Detect which cell encompasses the target text, then output its (X, Y) center coordinate. 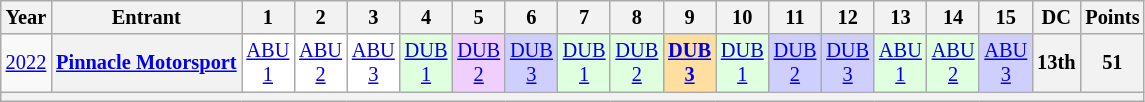
3 (374, 17)
10 (742, 17)
Year (26, 17)
2022 (26, 63)
51 (1112, 63)
9 (690, 17)
Entrant (146, 17)
14 (954, 17)
11 (796, 17)
13 (900, 17)
1 (268, 17)
2 (320, 17)
4 (426, 17)
7 (584, 17)
Points (1112, 17)
15 (1006, 17)
12 (848, 17)
DC (1056, 17)
6 (532, 17)
5 (478, 17)
Pinnacle Motorsport (146, 63)
13th (1056, 63)
8 (636, 17)
